Find where the given text appears and provide that cell's center as (x, y) coordinate. 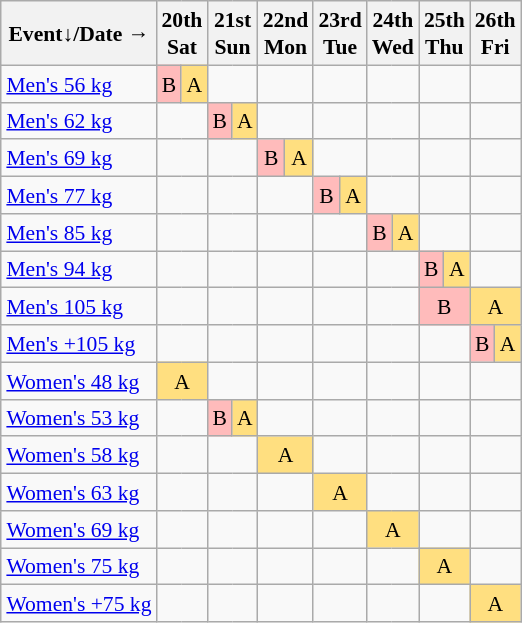
20thSat (182, 33)
Women's 75 kg (78, 566)
Men's 85 kg (78, 232)
Event↓/Date → (78, 33)
26thFri (496, 33)
25thThu (444, 33)
Women's +75 kg (78, 604)
23rdTue (340, 33)
Men's 69 kg (78, 158)
Men's 62 kg (78, 120)
Men's 94 kg (78, 268)
24thWed (393, 33)
Women's 63 kg (78, 492)
Men's +105 kg (78, 344)
Women's 53 kg (78, 418)
Men's 56 kg (78, 84)
Women's 58 kg (78, 454)
21stSun (232, 33)
Men's 77 kg (78, 194)
Men's 105 kg (78, 306)
Women's 69 kg (78, 528)
22ndMon (286, 33)
Women's 48 kg (78, 380)
